Scan for the cell matching the given text and deliver its (x, y) coordinate at center. 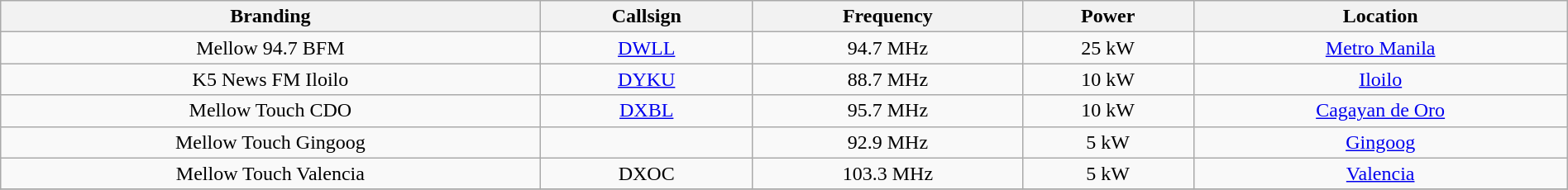
Gingoog (1380, 142)
DXOC (647, 173)
Branding (270, 17)
DXBL (647, 111)
Location (1380, 17)
25 kW (1108, 48)
Power (1108, 17)
88.7 MHz (887, 79)
103.3 MHz (887, 173)
K5 News FM Iloilo (270, 79)
DWLL (647, 48)
Mellow Touch CDO (270, 111)
Callsign (647, 17)
Mellow Touch Gingoog (270, 142)
Frequency (887, 17)
95.7 MHz (887, 111)
Mellow Touch Valencia (270, 173)
92.9 MHz (887, 142)
Mellow 94.7 BFM (270, 48)
Cagayan de Oro (1380, 111)
DYKU (647, 79)
Metro Manila (1380, 48)
Iloilo (1380, 79)
94.7 MHz (887, 48)
Valencia (1380, 173)
